Locate the cell with the specified text and output its (X, Y) center coordinate. 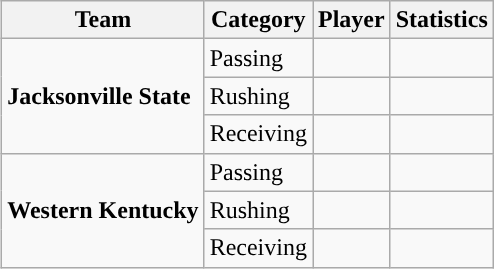
Player (351, 20)
Western Kentucky (103, 210)
Statistics (442, 20)
Jacksonville State (103, 96)
Team (103, 20)
Category (258, 20)
